From the cell containing the given text, extract its center point as (X, Y) coordinate. 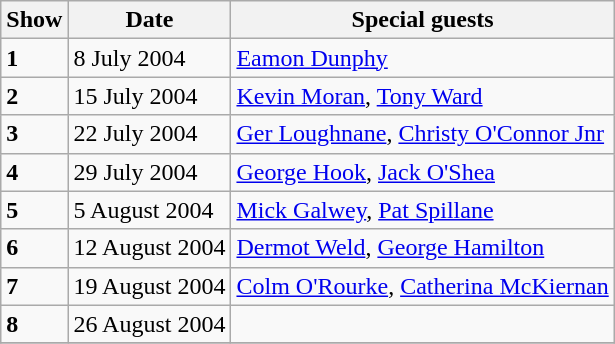
8 (34, 324)
15 July 2004 (150, 96)
Colm O'Rourke, Catherina McKiernan (422, 286)
6 (34, 248)
Ger Loughnane, Christy O'Connor Jnr (422, 134)
7 (34, 286)
Mick Galwey, Pat Spillane (422, 210)
Eamon Dunphy (422, 58)
George Hook, Jack O'Shea (422, 172)
Date (150, 20)
Kevin Moran, Tony Ward (422, 96)
22 July 2004 (150, 134)
Special guests (422, 20)
5 (34, 210)
12 August 2004 (150, 248)
3 (34, 134)
Dermot Weld, George Hamilton (422, 248)
4 (34, 172)
29 July 2004 (150, 172)
26 August 2004 (150, 324)
Show (34, 20)
2 (34, 96)
5 August 2004 (150, 210)
1 (34, 58)
19 August 2004 (150, 286)
8 July 2004 (150, 58)
